Find where the given text appears and provide that cell's center as (X, Y) coordinate. 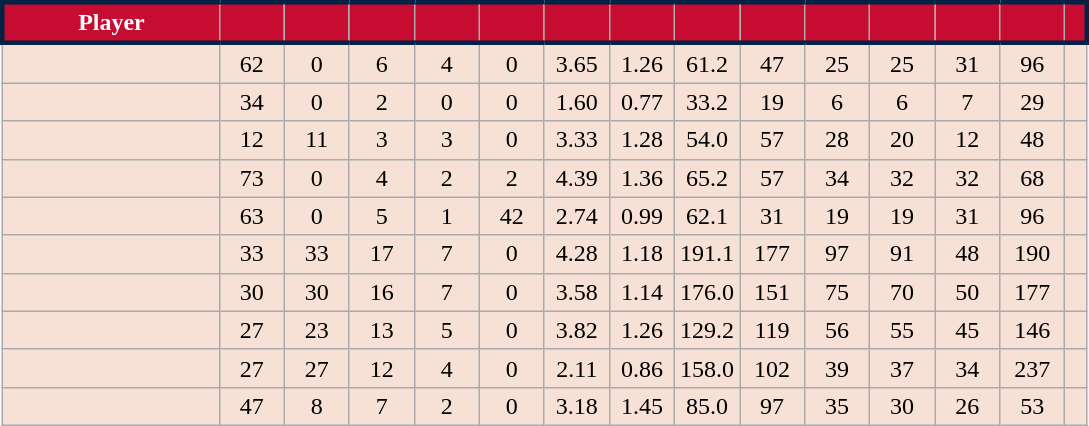
53 (1032, 406)
Player (110, 22)
129.2 (706, 330)
0.77 (642, 102)
1.28 (642, 140)
4.28 (576, 254)
176.0 (706, 292)
54.0 (706, 140)
63 (252, 216)
1.36 (642, 178)
119 (772, 330)
0.99 (642, 216)
55 (902, 330)
33.2 (706, 102)
1.14 (642, 292)
3.18 (576, 406)
56 (838, 330)
4.39 (576, 178)
26 (968, 406)
35 (838, 406)
73 (252, 178)
75 (838, 292)
16 (382, 292)
1.18 (642, 254)
45 (968, 330)
8 (316, 406)
3.33 (576, 140)
23 (316, 330)
191.1 (706, 254)
3.82 (576, 330)
146 (1032, 330)
11 (316, 140)
3.58 (576, 292)
20 (902, 140)
28 (838, 140)
85.0 (706, 406)
3.65 (576, 63)
190 (1032, 254)
0.86 (642, 368)
1 (446, 216)
37 (902, 368)
1.45 (642, 406)
17 (382, 254)
62 (252, 63)
102 (772, 368)
237 (1032, 368)
1.60 (576, 102)
2.74 (576, 216)
91 (902, 254)
50 (968, 292)
62.1 (706, 216)
70 (902, 292)
65.2 (706, 178)
68 (1032, 178)
158.0 (706, 368)
2.11 (576, 368)
151 (772, 292)
13 (382, 330)
29 (1032, 102)
42 (512, 216)
61.2 (706, 63)
39 (838, 368)
